Determine the [x, y] coordinate at the center of the cell enclosing the given text.  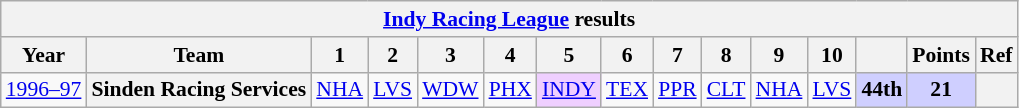
TEX [627, 90]
6 [627, 55]
Indy Racing League results [510, 19]
9 [780, 55]
INDY [569, 90]
1996–97 [44, 90]
2 [392, 55]
5 [569, 55]
WDW [450, 90]
10 [832, 55]
PPR [678, 90]
Points [941, 55]
4 [510, 55]
Team [198, 55]
21 [941, 90]
8 [726, 55]
Year [44, 55]
Sinden Racing Services [198, 90]
3 [450, 55]
1 [340, 55]
7 [678, 55]
Ref [996, 55]
44th [882, 90]
PHX [510, 90]
CLT [726, 90]
